Capture the cell that displays the provided text and extract its (x, y) central coordinate. 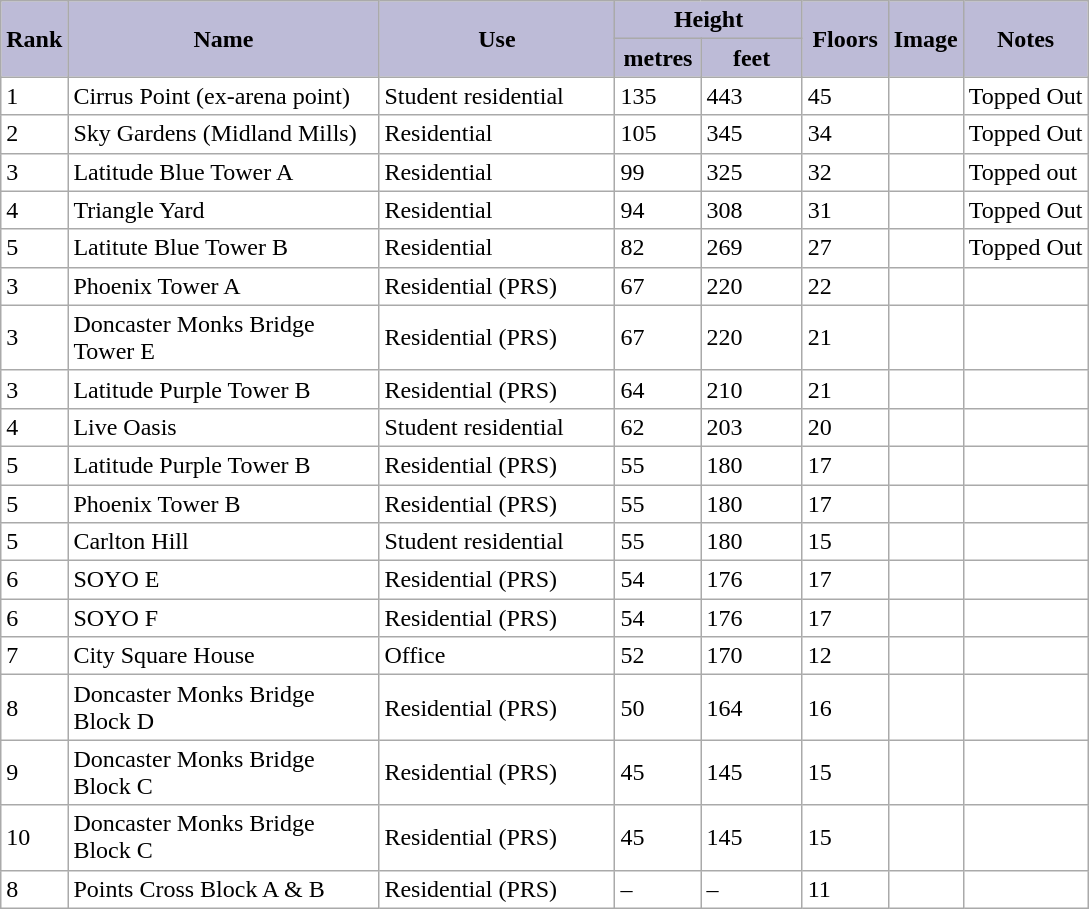
308 (752, 210)
Notes (1026, 39)
Name (224, 39)
Doncaster Monks Bridge Tower E (224, 338)
Latitute Blue Tower B (224, 248)
99 (658, 172)
Height (708, 20)
Carlton Hill (224, 542)
62 (658, 427)
1 (34, 96)
164 (752, 708)
31 (845, 210)
94 (658, 210)
Rank (34, 39)
325 (752, 172)
metres (658, 58)
12 (845, 656)
Phoenix Tower A (224, 286)
34 (845, 134)
203 (752, 427)
Points Cross Block A & B (224, 889)
Doncaster Monks Bridge Block D (224, 708)
345 (752, 134)
Image (926, 39)
Live Oasis (224, 427)
City Square House (224, 656)
Cirrus Point (ex-arena point) (224, 96)
7 (34, 656)
64 (658, 389)
170 (752, 656)
Floors (845, 39)
11 (845, 889)
10 (34, 838)
Latitude Blue Tower A (224, 172)
105 (658, 134)
82 (658, 248)
50 (658, 708)
135 (658, 96)
52 (658, 656)
20 (845, 427)
2 (34, 134)
32 (845, 172)
22 (845, 286)
Triangle Yard (224, 210)
SOYO F (224, 618)
SOYO E (224, 580)
16 (845, 708)
Sky Gardens (Midland Mills) (224, 134)
feet (752, 58)
443 (752, 96)
27 (845, 248)
9 (34, 772)
Office (497, 656)
Phoenix Tower B (224, 503)
210 (752, 389)
Use (497, 39)
269 (752, 248)
Topped out (1026, 172)
